From the cell containing the given text, extract its center point as (X, Y) coordinate. 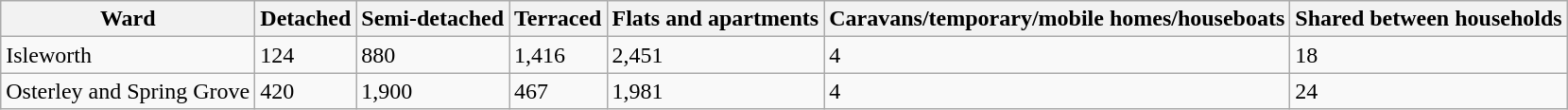
Detached (306, 19)
Osterley and Spring Grove (129, 91)
18 (1429, 55)
420 (306, 91)
Ward (129, 19)
Terraced (558, 19)
24 (1429, 91)
Semi-detached (433, 19)
1,416 (558, 55)
1,900 (433, 91)
1,981 (715, 91)
Shared between households (1429, 19)
Flats and apartments (715, 19)
467 (558, 91)
880 (433, 55)
124 (306, 55)
Isleworth (129, 55)
Caravans/temporary/mobile homes/houseboats (1057, 19)
2,451 (715, 55)
